Output the (x, y) coordinate of the center of the cell containing the given text.  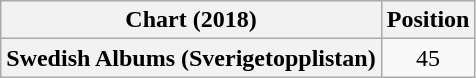
45 (428, 58)
Position (428, 20)
Chart (2018) (191, 20)
Swedish Albums (Sverigetopplistan) (191, 58)
